Return [X, Y] of the center of cell containing provided text 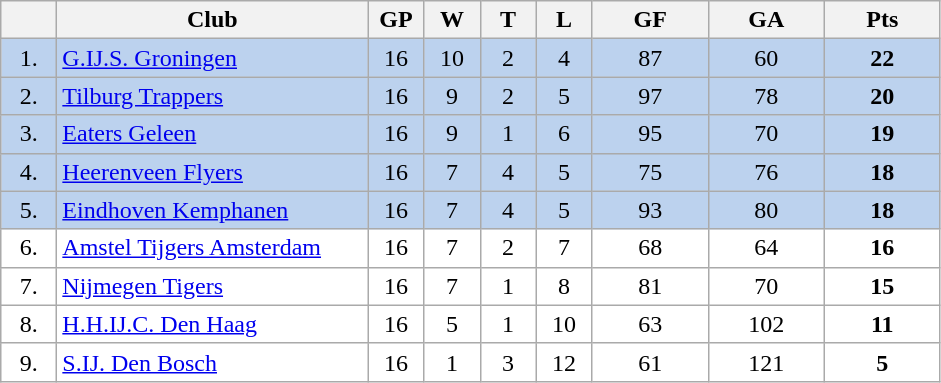
6 [564, 134]
T [508, 20]
64 [766, 248]
20 [882, 96]
9. [29, 362]
GF [650, 20]
2. [29, 96]
Nijmegen Tigers [212, 286]
11 [882, 324]
GA [766, 20]
68 [650, 248]
121 [766, 362]
81 [650, 286]
Eaters Geleen [212, 134]
4. [29, 172]
H.H.IJ.C. Den Haag [212, 324]
Amstel Tijgers Amsterdam [212, 248]
Club [212, 20]
Heerenveen Flyers [212, 172]
7. [29, 286]
60 [766, 58]
80 [766, 210]
102 [766, 324]
93 [650, 210]
Eindhoven Kemphanen [212, 210]
L [564, 20]
78 [766, 96]
22 [882, 58]
97 [650, 96]
76 [766, 172]
61 [650, 362]
63 [650, 324]
87 [650, 58]
G.IJ.S. Groningen [212, 58]
GP [396, 20]
W [452, 20]
3. [29, 134]
12 [564, 362]
1. [29, 58]
Tilburg Trappers [212, 96]
75 [650, 172]
15 [882, 286]
5. [29, 210]
8. [29, 324]
Pts [882, 20]
19 [882, 134]
3 [508, 362]
S.IJ. Den Bosch [212, 362]
8 [564, 286]
6. [29, 248]
95 [650, 134]
